Extract the (X, Y) coordinate from the center of the cell holding the provided text.  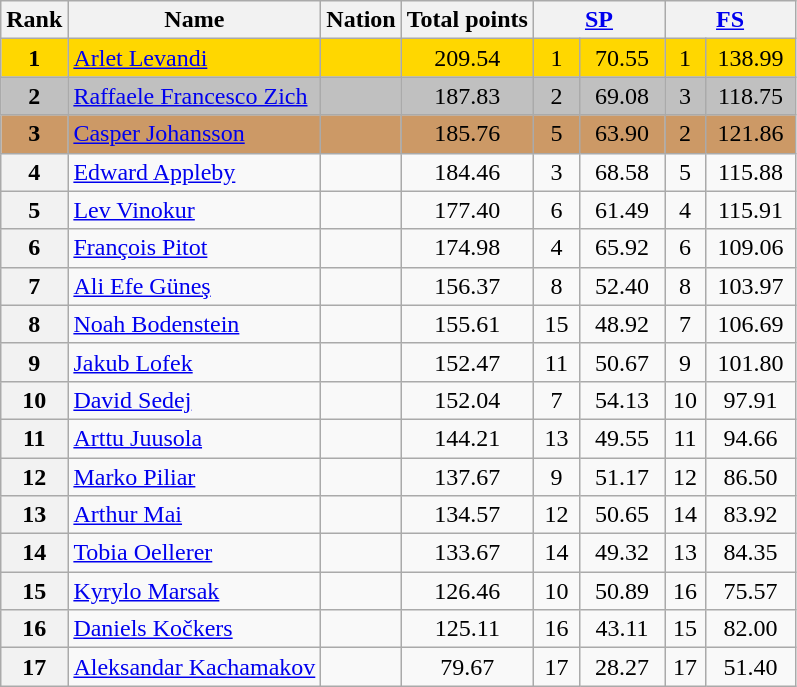
50.65 (622, 515)
94.66 (750, 438)
101.80 (750, 362)
Aleksandar Kachamakov (194, 667)
138.99 (750, 58)
115.91 (750, 210)
28.27 (622, 667)
134.57 (467, 515)
152.04 (467, 400)
François Pitot (194, 248)
50.67 (622, 362)
Casper Johansson (194, 134)
Daniels Kočkers (194, 629)
156.37 (467, 286)
155.61 (467, 324)
185.76 (467, 134)
63.90 (622, 134)
Lev Vinokur (194, 210)
144.21 (467, 438)
Edward Appleby (194, 172)
Marko Piliar (194, 477)
Rank (34, 20)
54.13 (622, 400)
187.83 (467, 96)
82.00 (750, 629)
97.91 (750, 400)
48.92 (622, 324)
152.47 (467, 362)
174.98 (467, 248)
86.50 (750, 477)
50.89 (622, 591)
68.58 (622, 172)
125.11 (467, 629)
Arlet Levandi (194, 58)
115.88 (750, 172)
FS (730, 20)
Name (194, 20)
Arttu Juusola (194, 438)
126.46 (467, 591)
118.75 (750, 96)
51.17 (622, 477)
137.67 (467, 477)
84.35 (750, 553)
Arthur Mai (194, 515)
49.32 (622, 553)
70.55 (622, 58)
79.67 (467, 667)
Nation (361, 20)
Tobia Oellerer (194, 553)
75.57 (750, 591)
65.92 (622, 248)
69.08 (622, 96)
61.49 (622, 210)
133.67 (467, 553)
83.92 (750, 515)
SP (598, 20)
109.06 (750, 248)
Jakub Lofek (194, 362)
43.11 (622, 629)
121.86 (750, 134)
Ali Efe Güneş (194, 286)
David Sedej (194, 400)
Raffaele Francesco Zich (194, 96)
106.69 (750, 324)
184.46 (467, 172)
Noah Bodenstein (194, 324)
103.97 (750, 286)
51.40 (750, 667)
177.40 (467, 210)
52.40 (622, 286)
209.54 (467, 58)
49.55 (622, 438)
Kyrylo Marsak (194, 591)
Total points (467, 20)
